Return the [x, y] coordinate for the center point of the cell that contains the specified text.  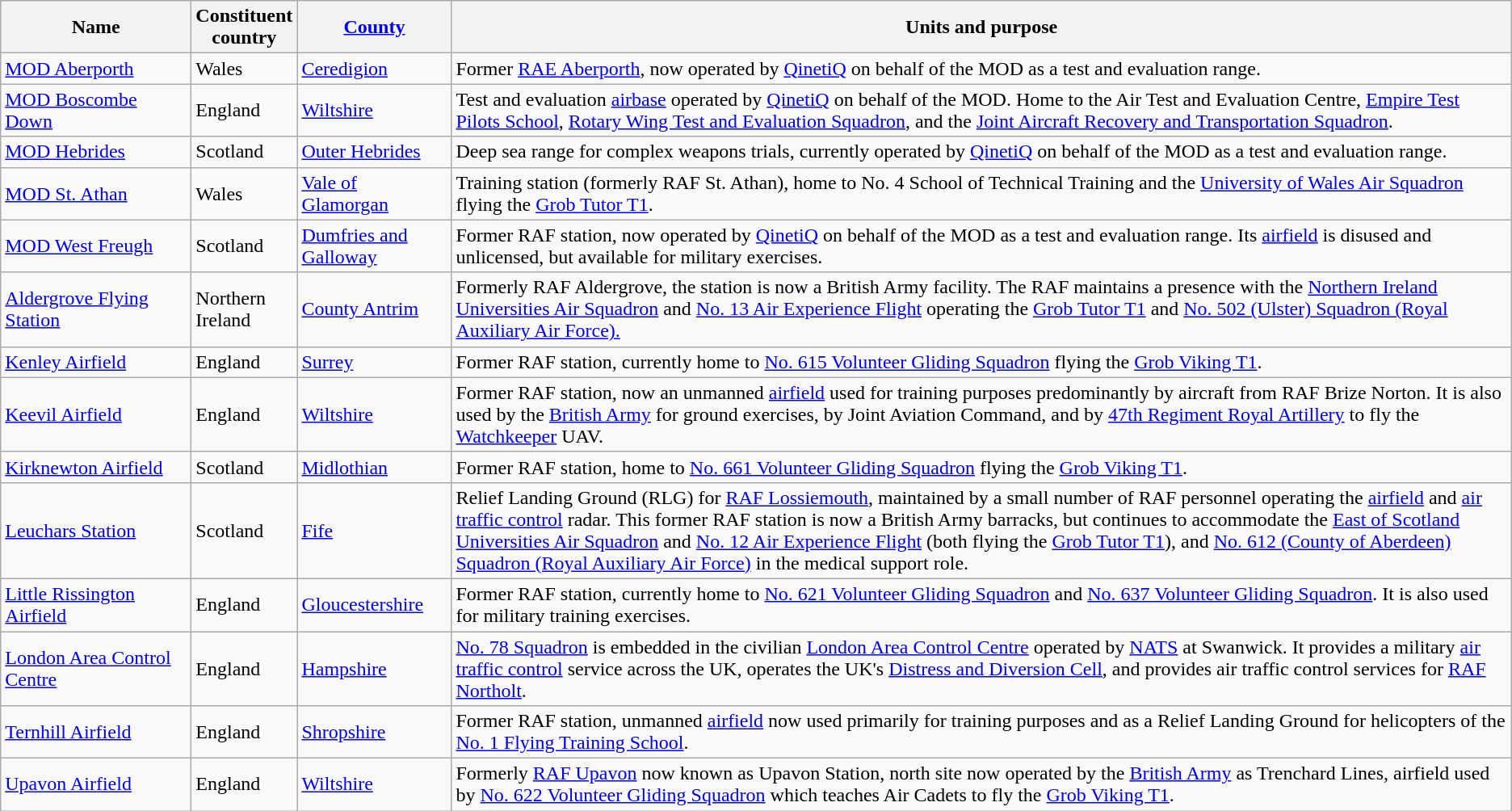
Shropshire [375, 732]
Ternhill Airfield [96, 732]
Former RAF station, home to No. 661 Volunteer Gliding Squadron flying the Grob Viking T1. [981, 467]
Former RAE Aberporth, now operated by QinetiQ on behalf of the MOD as a test and evaluation range. [981, 69]
Little Rissington Airfield [96, 604]
MOD Hebrides [96, 152]
MOD St. Athan [96, 194]
Units and purpose [981, 27]
London Area Control Centre [96, 669]
Gloucestershire [375, 604]
Constituentcountry [244, 27]
Name [96, 27]
Fife [375, 530]
MOD Boscombe Down [96, 110]
Outer Hebrides [375, 152]
Leuchars Station [96, 530]
Ceredigion [375, 69]
Dumfries and Galloway [375, 246]
Kenley Airfield [96, 362]
County Antrim [375, 309]
Deep sea range for complex weapons trials, currently operated by QinetiQ on behalf of the MOD as a test and evaluation range. [981, 152]
Midlothian [375, 467]
MOD West Freugh [96, 246]
Former RAF station, currently home to No. 615 Volunteer Gliding Squadron flying the Grob Viking T1. [981, 362]
Northern Ireland [244, 309]
MOD Aberporth [96, 69]
Keevil Airfield [96, 414]
Vale of Glamorgan [375, 194]
Surrey [375, 362]
Kirknewton Airfield [96, 467]
County [375, 27]
Upavon Airfield [96, 785]
Hampshire [375, 669]
Aldergrove Flying Station [96, 309]
